Determine the (x, y) coordinate at the center of the cell enclosing the given text.  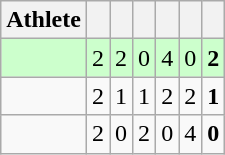
Athlete (44, 20)
